Capture the cell that displays the provided text and extract its (X, Y) central coordinate. 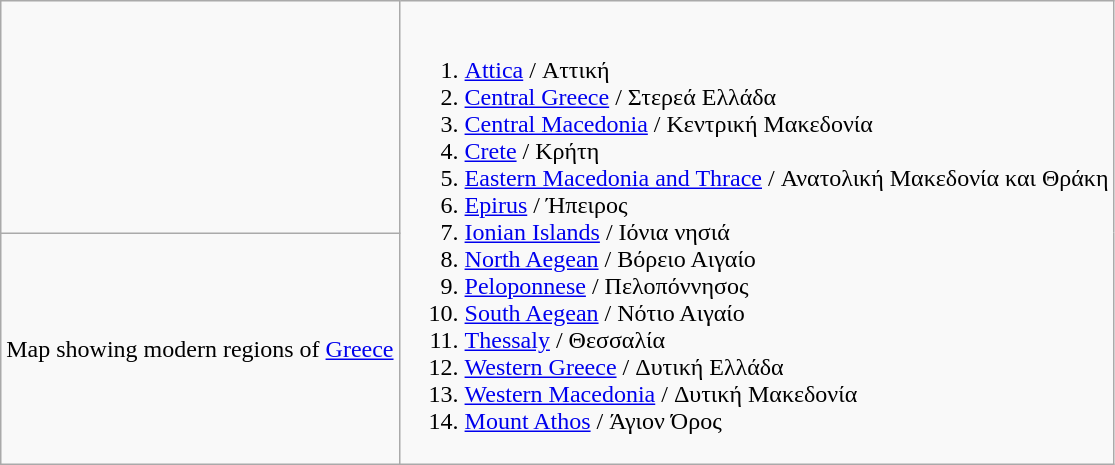
Map showing modern regions of Greece (200, 349)
